Identify which cell holds the provided text, then report its (X, Y) central coordinate. 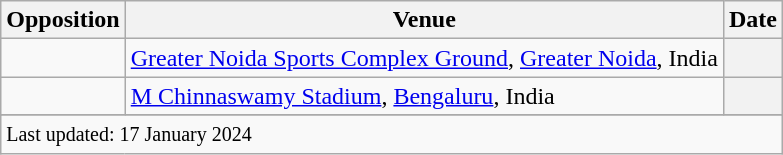
Last updated: 17 January 2024 (392, 134)
Date (752, 20)
M Chinnaswamy Stadium, Bengaluru, India (424, 96)
Opposition (63, 20)
Greater Noida Sports Complex Ground, Greater Noida, India (424, 58)
Venue (424, 20)
